Extract the [X, Y] coordinate from the center of the cell holding the provided text.  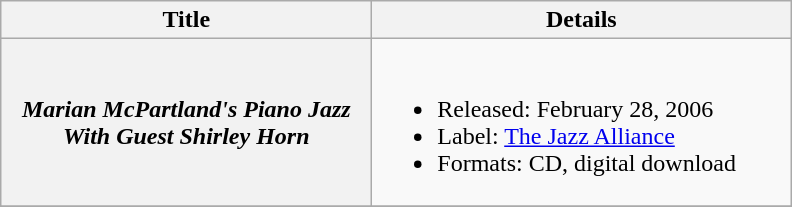
Details [582, 20]
Title [186, 20]
Released: February 28, 2006Label: The Jazz AllianceFormats: CD, digital download [582, 122]
Marian McPartland's Piano Jazz With Guest Shirley Horn [186, 122]
